For the text-containing cell, return its midpoint in (X, Y) coordinate format. 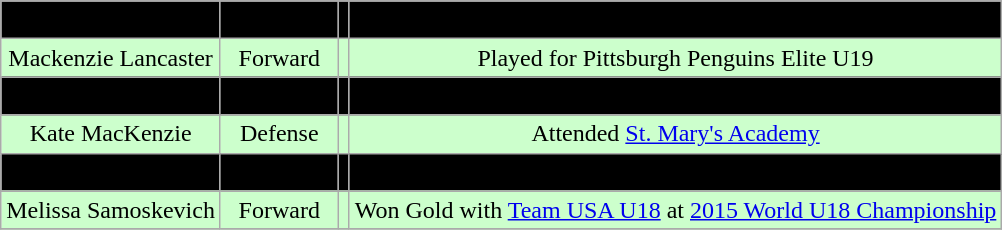
Minded net for Detroit Little Caesars U19 (676, 20)
Won Gold with Team USA U18 at 2015 World U18 Championship (676, 210)
Named to Team Manitoba in 2015 (676, 172)
Attended St. Mary's Academy (676, 134)
Played for Pittsburgh Penguins Elite U19 (676, 58)
Melissa Samoskevich (111, 210)
Miranda Lantz (111, 96)
Mackenzie Lancaster (111, 58)
Claire Lachner (111, 20)
Kate MacKenzie (111, 134)
Randi Marcon (111, 172)
Defense (279, 134)
Goaltender (279, 20)
Member of 2015 Team Ontario (676, 96)
